Provide the (X, Y) coordinate of the cell's center where the given text is located.  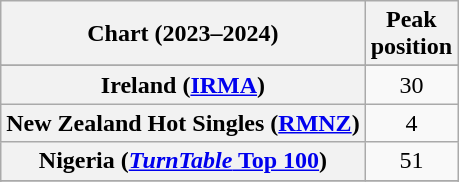
30 (411, 85)
Nigeria (TurnTable Top 100) (183, 161)
Peakposition (411, 34)
Ireland (IRMA) (183, 85)
51 (411, 161)
New Zealand Hot Singles (RMNZ) (183, 123)
Chart (2023–2024) (183, 34)
4 (411, 123)
